Scan for the cell matching the given text and deliver its (X, Y) coordinate at center. 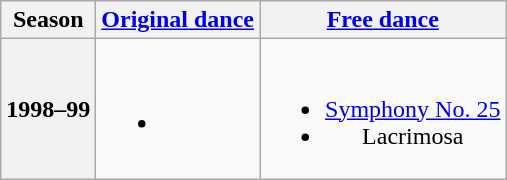
Free dance (383, 20)
Original dance (178, 20)
Symphony No. 25 Lacrimosa (383, 109)
1998–99 (48, 109)
Season (48, 20)
